Return the (x, y) coordinate for the center point of the cell that contains the specified text.  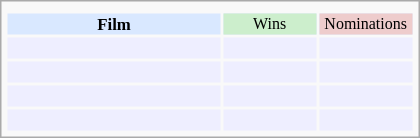
Wins (270, 24)
Nominations (366, 24)
Film (114, 24)
